Locate the cell with the specified text and output its (x, y) center coordinate. 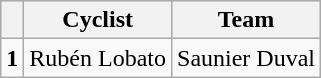
Team (246, 20)
Cyclist (98, 20)
Rubén Lobato (98, 58)
1 (12, 58)
Saunier Duval (246, 58)
